Search for the cell housing the specified text and yield its [X, Y] center coordinate. 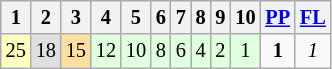
15 [76, 51]
25 [16, 51]
3 [76, 17]
18 [46, 51]
12 [106, 51]
7 [181, 17]
9 [221, 17]
FL [313, 17]
5 [136, 17]
PP [278, 17]
